For the text-containing cell, return its midpoint in [X, Y] coordinate format. 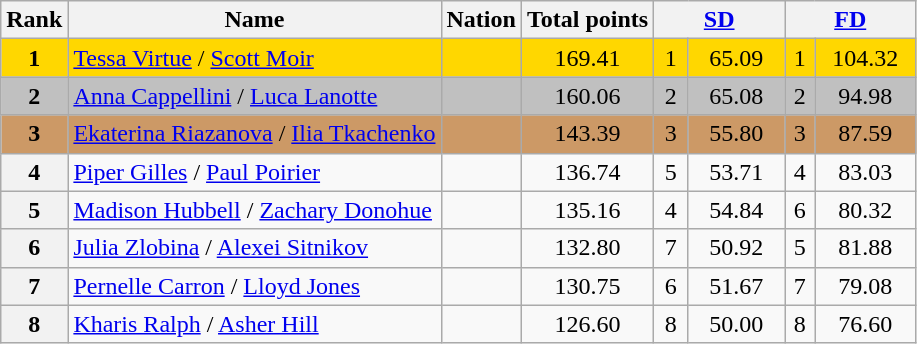
Pernelle Carron / Lloyd Jones [254, 286]
135.16 [587, 210]
FD [850, 20]
Tessa Virtue / Scott Moir [254, 58]
76.60 [866, 324]
50.00 [736, 324]
132.80 [587, 248]
136.74 [587, 172]
104.32 [866, 58]
Rank [34, 20]
50.92 [736, 248]
87.59 [866, 134]
169.41 [587, 58]
65.09 [736, 58]
Anna Cappellini / Luca Lanotte [254, 96]
SD [720, 20]
54.84 [736, 210]
Nation [481, 20]
Name [254, 20]
Piper Gilles / Paul Poirier [254, 172]
Madison Hubbell / Zachary Donohue [254, 210]
Total points [587, 20]
143.39 [587, 134]
126.60 [587, 324]
65.08 [736, 96]
Ekaterina Riazanova / Ilia Tkachenko [254, 134]
Kharis Ralph / Asher Hill [254, 324]
81.88 [866, 248]
83.03 [866, 172]
51.67 [736, 286]
94.98 [866, 96]
Julia Zlobina / Alexei Sitnikov [254, 248]
53.71 [736, 172]
55.80 [736, 134]
79.08 [866, 286]
130.75 [587, 286]
160.06 [587, 96]
80.32 [866, 210]
